Pinpoint the cell where the given text exists, returning its (X, Y) midpoint coordinate. 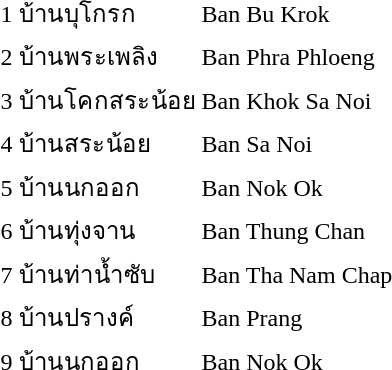
บ้านสระน้อย (107, 144)
บ้านทุ่งจาน (107, 230)
บ้านนกออก (107, 187)
บ้านโคกสระน้อย (107, 100)
บ้านปรางค์ (107, 318)
บ้านท่าน้ำซับ (107, 274)
บ้านพระเพลิง (107, 56)
